Determine the (x, y) coordinate at the center of the cell enclosing the given text.  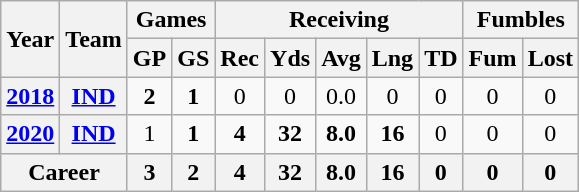
GP (149, 58)
Yds (290, 58)
0.0 (342, 96)
Fum (492, 58)
Receiving (339, 20)
Games (170, 20)
2018 (30, 96)
Team (94, 39)
Lost (550, 58)
Lng (392, 58)
Avg (342, 58)
2020 (30, 134)
3 (149, 172)
TD (441, 58)
Rec (240, 58)
GS (194, 58)
Fumbles (520, 20)
Career (64, 172)
Year (30, 39)
